Locate the cell with the specified text and output its (X, Y) center coordinate. 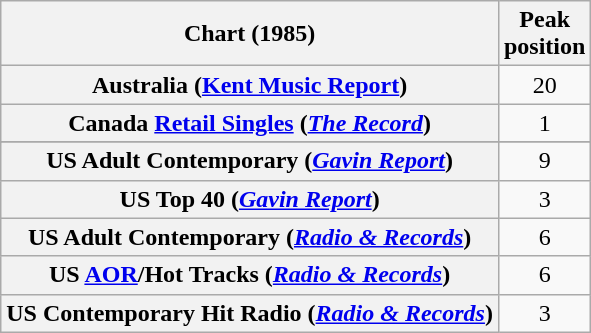
1 (544, 123)
US Contemporary Hit Radio (Radio & Records) (250, 313)
Peakposition (544, 34)
US AOR/Hot Tracks (Radio & Records) (250, 275)
9 (544, 161)
Chart (1985) (250, 34)
Australia (Kent Music Report) (250, 85)
20 (544, 85)
US Adult Contemporary (Radio & Records) (250, 237)
Canada Retail Singles (The Record) (250, 123)
US Top 40 (Gavin Report) (250, 199)
US Adult Contemporary (Gavin Report) (250, 161)
